Locate the cell with the specified text and output its [x, y] center coordinate. 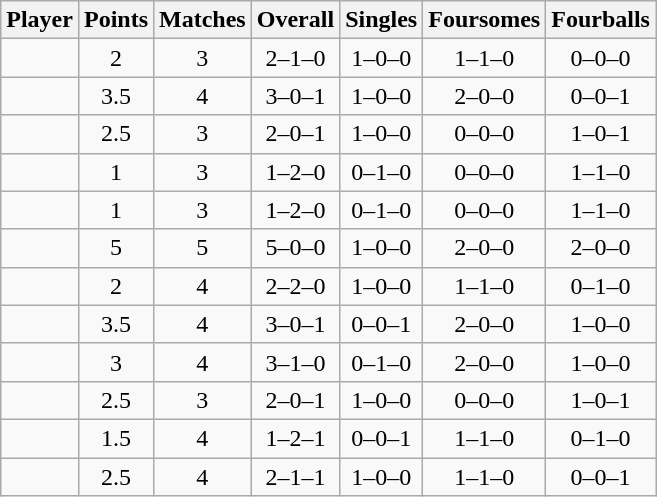
Foursomes [484, 20]
5–0–0 [295, 248]
Singles [382, 20]
1.5 [116, 438]
Matches [203, 20]
3–1–0 [295, 362]
2–1–1 [295, 477]
2–2–0 [295, 286]
Player [40, 20]
1–2–1 [295, 438]
Fourballs [601, 20]
Points [116, 20]
Overall [295, 20]
2–1–0 [295, 58]
